Pinpoint the cell where the given text exists, returning its [X, Y] midpoint coordinate. 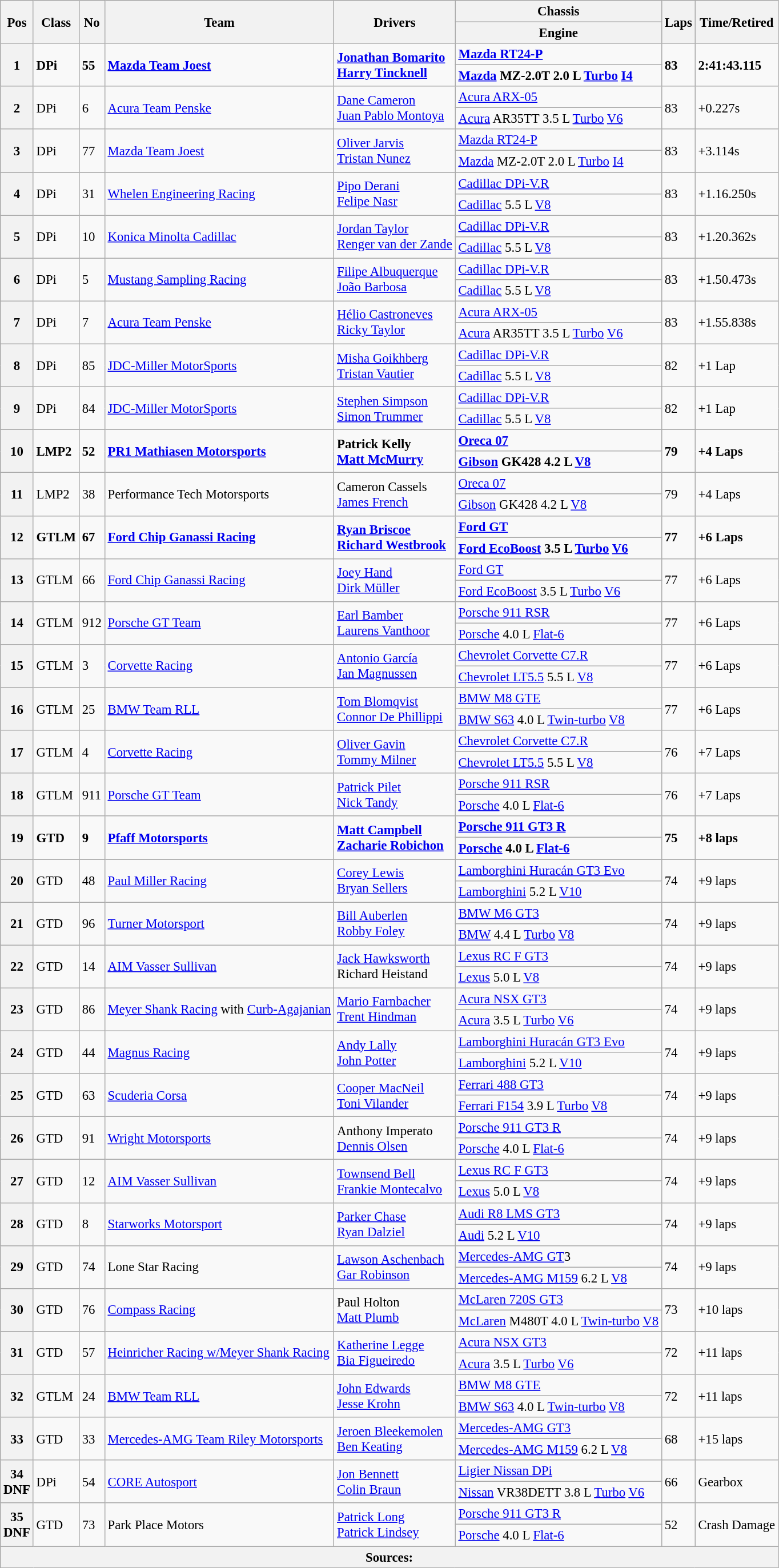
Katherine Legge Bia Figueiredo [395, 1353]
Whelen Engineering Racing [219, 194]
Earl Bamber Laurens Vanthoor [395, 624]
Compass Racing [219, 1310]
34DNF [17, 1481]
No [91, 22]
McLaren 720S GT3 [559, 1300]
84 [91, 409]
Hélio Castroneves Ricky Taylor [395, 322]
15 [17, 666]
Jack Hawksworth Richard Heistand [395, 966]
Mercedes-AMG Team Riley Motorsports [219, 1439]
2 [17, 107]
13 [17, 580]
Engine [559, 33]
96 [91, 924]
+1.20.362s [737, 236]
+3.114s [737, 151]
Jonathan Bomarito Harry Tincknell [395, 65]
+8 laps [737, 838]
Paul Miller Racing [219, 881]
91 [91, 1139]
Jeroen Bleekemolen Ben Keating [395, 1439]
86 [91, 1010]
+10 laps [737, 1310]
Dane Cameron Juan Pablo Montoya [395, 107]
PR1 Mathiasen Motorsports [219, 451]
Lawson Aschenbach Gar Robinson [395, 1267]
+1.16.250s [737, 194]
32 [17, 1396]
23 [17, 1010]
+15 laps [737, 1439]
Gearbox [737, 1481]
Sources: [390, 1557]
Lone Star Racing [219, 1267]
Mustang Sampling Racing [219, 280]
2:41:43.115 [737, 65]
Townsend Bell Frankie Montecalvo [395, 1181]
Parker Chase Ryan Dalziel [395, 1224]
57 [91, 1353]
Chassis [559, 11]
Corey Lewis Bryan Sellers [395, 881]
Jon Bennett Colin Braun [395, 1481]
30 [17, 1310]
Starworks Motorsport [219, 1224]
Cooper MacNeil Toni Vilander [395, 1095]
Crash Damage [737, 1525]
Wright Motorsports [219, 1139]
911 [91, 795]
Misha Goikhberg Tristan Vautier [395, 365]
Laps [678, 22]
Bill Auberlen Robby Foley [395, 924]
Ryan Briscoe Richard Westbrook [395, 537]
21 [17, 924]
BMW M6 GT3 [559, 913]
17 [17, 751]
Ligier Nissan DPi [559, 1471]
44 [91, 1052]
Meyer Shank Racing with Curb-Agajanian [219, 1010]
67 [91, 537]
29 [17, 1267]
Patrick Kelly Matt McMurry [395, 451]
Matt Campbell Zacharie Robichon [395, 838]
BMW 4.4 L Turbo V8 [559, 934]
26 [17, 1139]
Nissan VR38DETT 3.8 L Turbo V6 [559, 1493]
68 [678, 1439]
Drivers [395, 22]
1 [17, 65]
85 [91, 365]
35DNF [17, 1525]
Turner Motorsport [219, 924]
11 [17, 494]
+0.227s [737, 107]
CORE Autosport [219, 1481]
Konica Minolta Cadillac [219, 236]
Audi R8 LMS GT3 [559, 1213]
Oliver Jarvis Tristan Nunez [395, 151]
75 [678, 838]
Class [56, 22]
Magnus Racing [219, 1052]
Mario Farnbacher Trent Hindman [395, 1010]
Stephen Simpson Simon Trummer [395, 409]
McLaren M480T 4.0 L Twin-turbo V8 [559, 1321]
+1.55.838s [737, 322]
16 [17, 709]
John Edwards Jesse Krohn [395, 1396]
Ferrari F154 3.9 L Turbo V8 [559, 1106]
Patrick Pilet Nick Tandy [395, 795]
22 [17, 966]
Jordan Taylor Renger van der Zande [395, 236]
Anthony Imperato Dennis Olsen [395, 1139]
Pipo Derani Felipe Nasr [395, 194]
18 [17, 795]
Tom Blomqvist Connor De Phillippi [395, 709]
Team [219, 22]
Heinricher Racing w/Meyer Shank Racing [219, 1353]
55 [91, 65]
912 [91, 624]
Paul Holton Matt Plumb [395, 1310]
Audi 5.2 L V10 [559, 1235]
54 [91, 1481]
48 [91, 881]
Time/Retired [737, 22]
Pos [17, 22]
20 [17, 881]
27 [17, 1181]
Performance Tech Motorsports [219, 494]
+1.50.473s [737, 280]
Filipe Albuquerque João Barbosa [395, 280]
Oliver Gavin Tommy Milner [395, 751]
38 [91, 494]
28 [17, 1224]
Joey Hand Dirk Müller [395, 580]
Cameron Cassels James French [395, 494]
Scuderia Corsa [219, 1095]
Pfaff Motorsports [219, 838]
Andy Lally John Potter [395, 1052]
Ferrari 488 GT3 [559, 1085]
63 [91, 1095]
Antonio García Jan Magnussen [395, 666]
Park Place Motors [219, 1525]
Patrick Long Patrick Lindsey [395, 1525]
19 [17, 838]
